Detect which cell encompasses the target text, then output its (x, y) center coordinate. 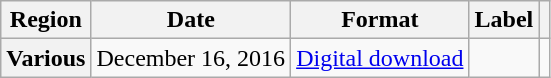
Format (380, 20)
Label (504, 20)
Region (46, 20)
Date (191, 20)
Digital download (380, 58)
December 16, 2016 (191, 58)
Various (46, 58)
